For the text-containing cell, return its midpoint in [X, Y] coordinate format. 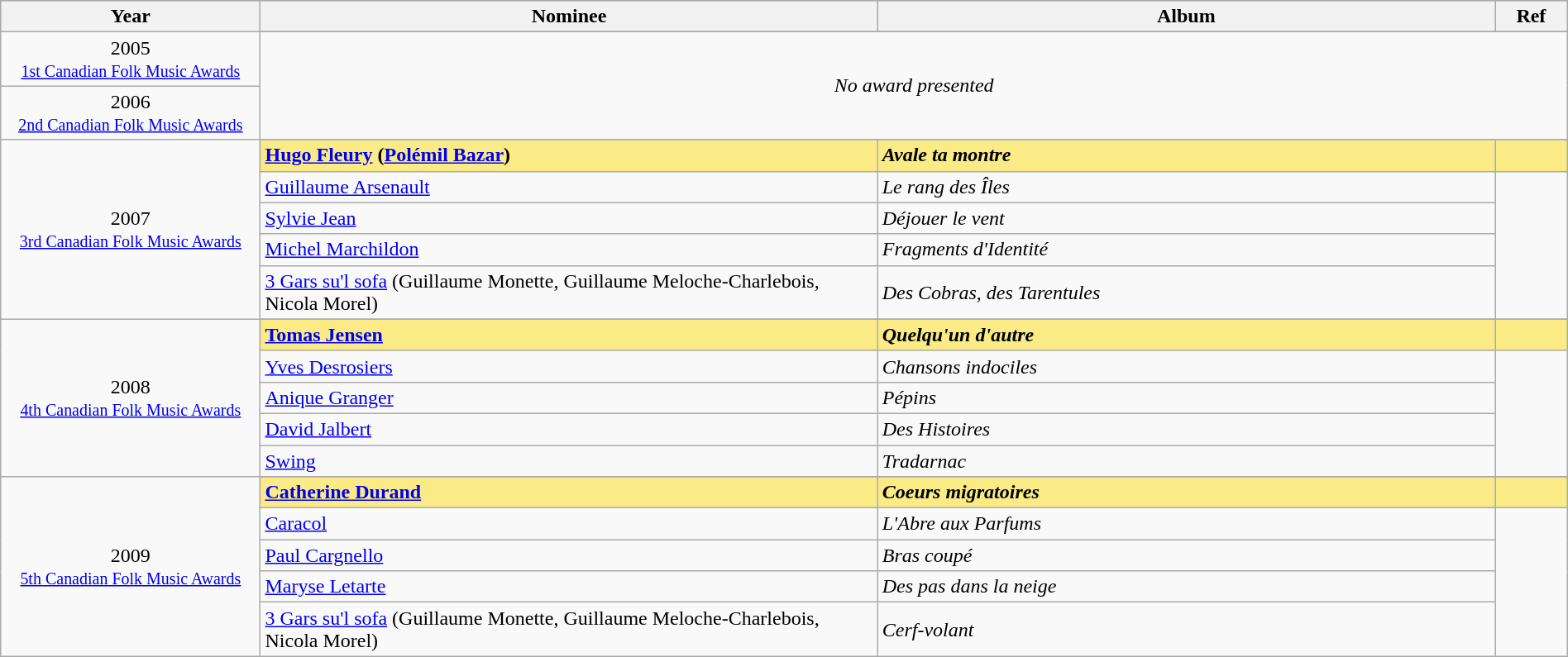
Déjouer le vent [1186, 218]
Paul Cargnello [569, 555]
2008 4th Canadian Folk Music Awards [131, 398]
Avale ta montre [1186, 155]
Sylvie Jean [569, 218]
2006 2nd Canadian Folk Music Awards [131, 112]
Michel Marchildon [569, 250]
2005 1st Canadian Folk Music Awards [131, 60]
Caracol [569, 524]
2007 3rd Canadian Folk Music Awards [131, 230]
Des Cobras, des Tarentules [1186, 293]
Catherine Durand [569, 493]
Anique Granger [569, 398]
L'Abre aux Parfums [1186, 524]
Swing [569, 460]
Cerf-volant [1186, 630]
Coeurs migratoires [1186, 493]
Bras coupé [1186, 555]
Maryse Letarte [569, 587]
Tradarnac [1186, 460]
Chansons indociles [1186, 366]
David Jalbert [569, 429]
Guillaume Arsenault [569, 187]
No award presented [914, 86]
Year [131, 17]
Quelqu'un d'autre [1186, 335]
Nominee [569, 17]
Des Histoires [1186, 429]
Album [1186, 17]
Tomas Jensen [569, 335]
2009 5th Canadian Folk Music Awards [131, 567]
Pépins [1186, 398]
Hugo Fleury (Polémil Bazar) [569, 155]
Yves Desrosiers [569, 366]
Des pas dans la neige [1186, 587]
Le rang des Îles [1186, 187]
Ref [1532, 17]
Fragments d'Identité [1186, 250]
